Output the [X, Y] coordinate of the center of the cell containing the given text.  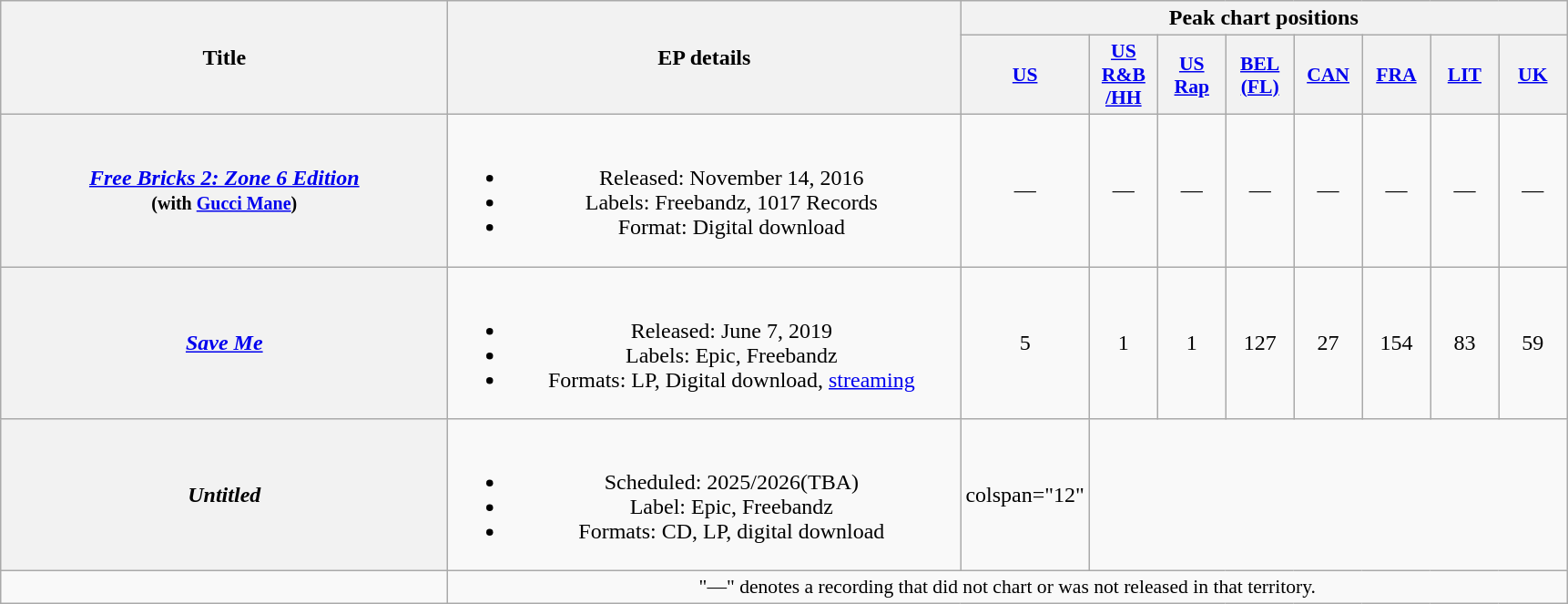
LIT [1464, 75]
Scheduled: 2025/2026(TBA)Label: Epic, FreebandzFormats: CD, LP, digital download [705, 496]
CAN [1328, 75]
colspan="12" [1025, 496]
59 [1533, 343]
Peak chart positions [1264, 18]
USR&B/HH [1124, 75]
Released: June 7, 2019Labels: Epic, FreebandzFormats: LP, Digital download, streaming [705, 343]
US [1025, 75]
154 [1397, 343]
Save Me [224, 343]
83 [1464, 343]
"—" denotes a recording that did not chart or was not released in that territory. [1007, 588]
127 [1260, 343]
Free Bricks 2: Zone 6 Edition(with Gucci Mane) [224, 189]
BEL(FL) [1260, 75]
EP details [705, 58]
FRA [1397, 75]
Released: November 14, 2016Labels: Freebandz, 1017 RecordsFormat: Digital download [705, 189]
27 [1328, 343]
5 [1025, 343]
UK [1533, 75]
USRap [1191, 75]
Title [224, 58]
Untitled [224, 496]
